Locate the cell with the specified text and output its (X, Y) center coordinate. 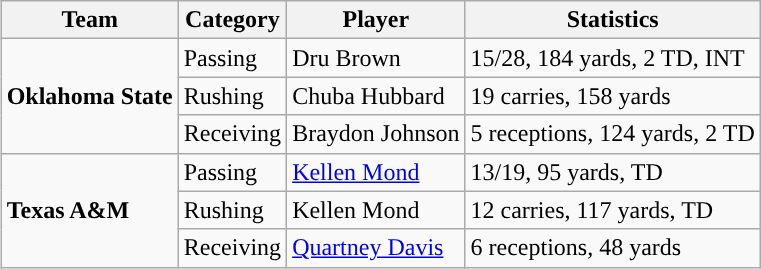
Chuba Hubbard (376, 96)
5 receptions, 124 yards, 2 TD (612, 134)
15/28, 184 yards, 2 TD, INT (612, 58)
13/19, 95 yards, TD (612, 172)
Statistics (612, 20)
Oklahoma State (90, 96)
Dru Brown (376, 58)
Category (232, 20)
Team (90, 20)
Braydon Johnson (376, 134)
Texas A&M (90, 210)
12 carries, 117 yards, TD (612, 210)
Quartney Davis (376, 248)
6 receptions, 48 yards (612, 248)
19 carries, 158 yards (612, 96)
Player (376, 20)
